Output the (x, y) coordinate of the center of the cell containing the given text.  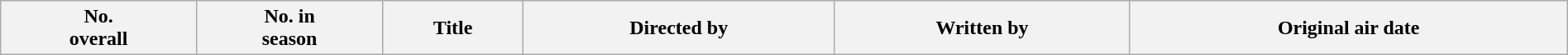
Written by (982, 28)
Directed by (678, 28)
No.overall (99, 28)
Original air date (1348, 28)
Title (453, 28)
No. inseason (289, 28)
